Capture the cell that displays the provided text and extract its [X, Y] central coordinate. 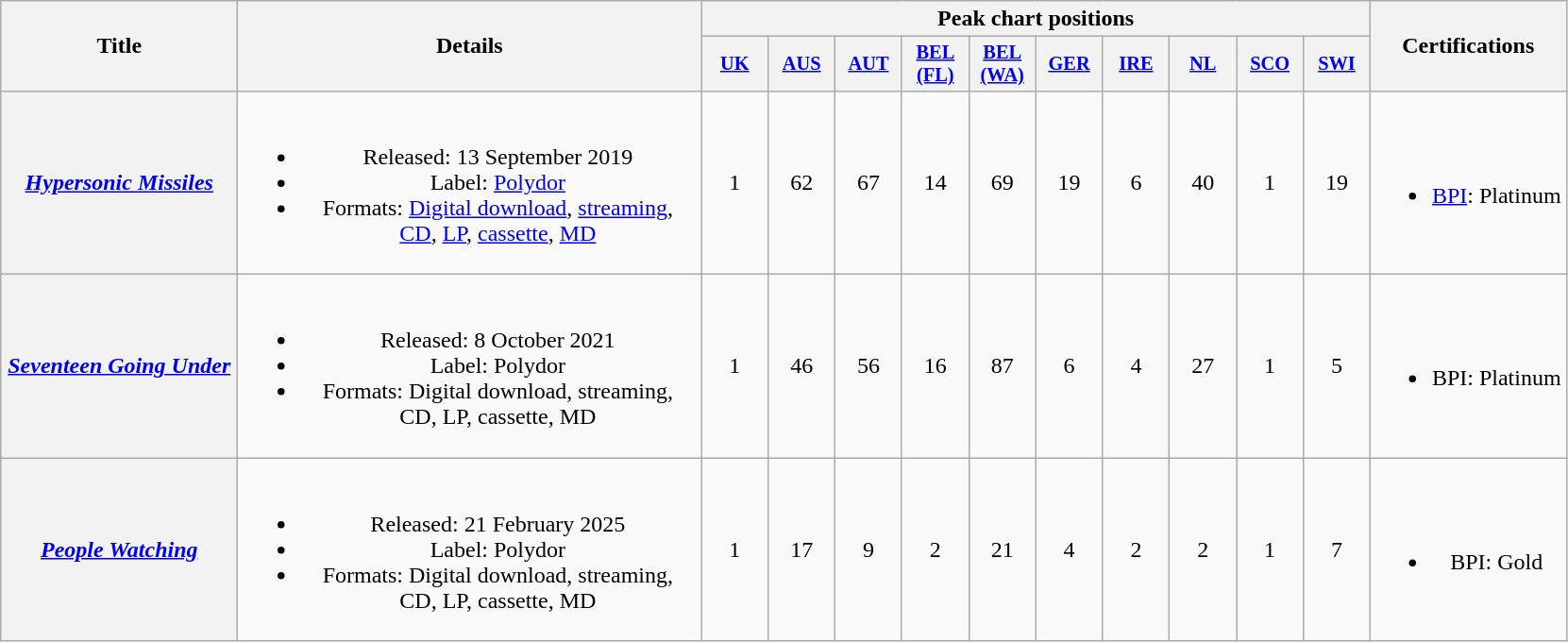
GER [1069, 64]
16 [935, 366]
17 [802, 549]
UK [734, 64]
9 [868, 549]
SWI [1337, 64]
AUS [802, 64]
5 [1337, 366]
Certifications [1468, 46]
Hypersonic Missiles [119, 182]
46 [802, 366]
BPI: Gold [1468, 549]
People Watching [119, 549]
AUT [868, 64]
Seventeen Going Under [119, 366]
21 [1003, 549]
Details [470, 46]
87 [1003, 366]
BEL(WA) [1003, 64]
Released: 8 October 2021Label: PolydorFormats: Digital download, streaming,CD, LP, cassette, MD [470, 366]
7 [1337, 549]
Peak chart positions [1037, 19]
IRE [1137, 64]
69 [1003, 182]
SCO [1271, 64]
40 [1203, 182]
NL [1203, 64]
62 [802, 182]
Title [119, 46]
14 [935, 182]
Released: 13 September 2019Label: PolydorFormats: Digital download, streaming,CD, LP, cassette, MD [470, 182]
56 [868, 366]
Released: 21 February 2025Label: PolydorFormats: Digital download, streaming,CD, LP, cassette, MD [470, 549]
67 [868, 182]
27 [1203, 366]
BEL(FL) [935, 64]
